Capture the cell that displays the provided text and extract its (X, Y) central coordinate. 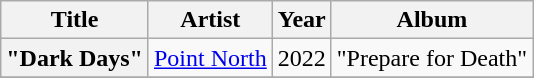
"Dark Days" (75, 58)
2022 (302, 58)
Album (432, 20)
Artist (210, 20)
Title (75, 20)
Year (302, 20)
"Prepare for Death" (432, 58)
Point North (210, 58)
